Search for the cell housing the specified text and yield its (X, Y) center coordinate. 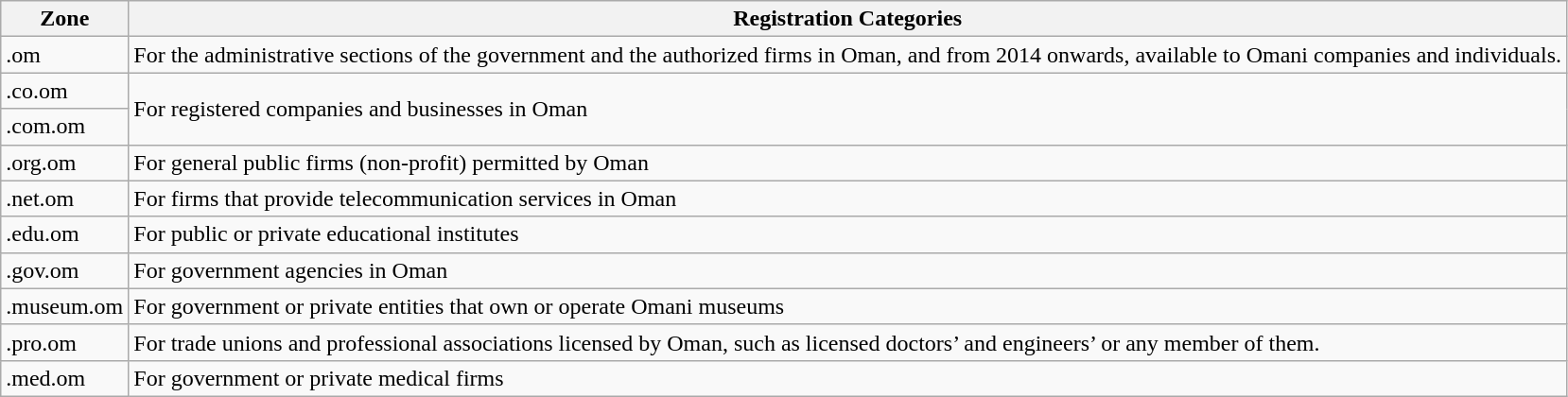
For government agencies in Oman (847, 270)
.co.om (64, 91)
Registration Categories (847, 19)
.gov.om (64, 270)
.om (64, 55)
Zone (64, 19)
For government or private entities that own or operate Omani museums (847, 306)
For trade unions and professional associations licensed by Oman, such as licensed doctors’ and engineers’ or any member of them. (847, 342)
.org.om (64, 163)
.pro.om (64, 342)
For government or private medical firms (847, 378)
.med.om (64, 378)
.net.om (64, 198)
For general public firms (non-profit) permitted by Oman (847, 163)
.edu.om (64, 234)
For firms that provide telecommunication services in Oman (847, 198)
.museum.om (64, 306)
.com.om (64, 127)
For registered companies and businesses in Oman (847, 109)
For public or private educational institutes (847, 234)
